Scan for the cell matching the given text and deliver its [x, y] coordinate at center. 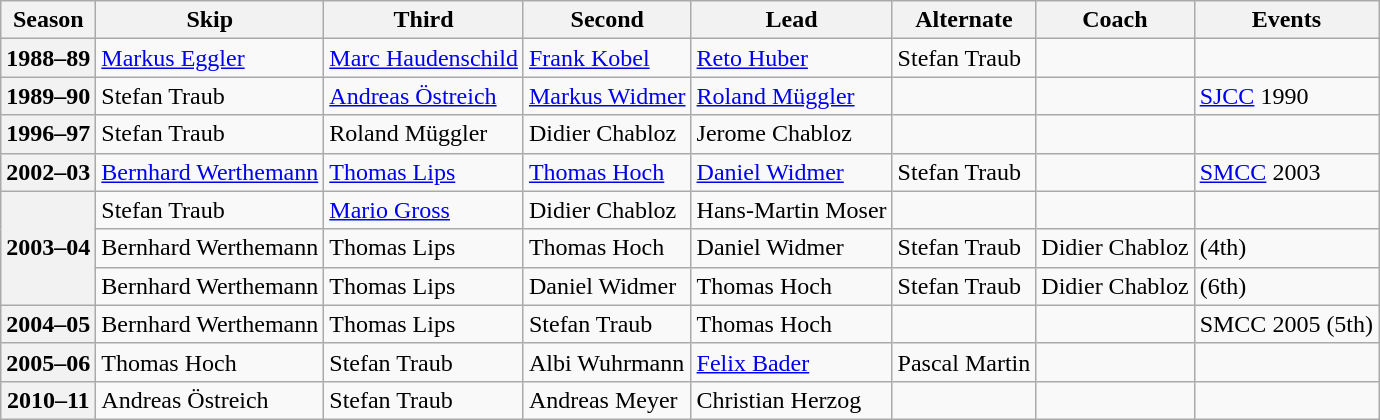
Felix Bader [792, 362]
Hans-Martin Moser [792, 210]
Andreas Meyer [607, 400]
1989–90 [48, 96]
Third [424, 20]
(4th) [1286, 248]
SMCC 2003 [1286, 172]
Events [1286, 20]
2010–11 [48, 400]
Reto Huber [792, 58]
(6th) [1286, 286]
Marc Haudenschild [424, 58]
Pascal Martin [964, 362]
SMCC 2005 (5th) [1286, 324]
1996–97 [48, 134]
1988–89 [48, 58]
Jerome Chabloz [792, 134]
SJCC 1990 [1286, 96]
Frank Kobel [607, 58]
2005–06 [48, 362]
Skip [210, 20]
Lead [792, 20]
2004–05 [48, 324]
Markus Eggler [210, 58]
Coach [1115, 20]
2002–03 [48, 172]
2003–04 [48, 248]
Albi Wuhrmann [607, 362]
Markus Widmer [607, 96]
Mario Gross [424, 210]
Second [607, 20]
Christian Herzog [792, 400]
Alternate [964, 20]
Season [48, 20]
